Identify which cell holds the provided text, then report its (x, y) central coordinate. 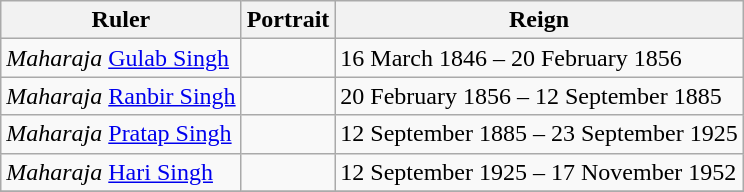
12 September 1885 – 23 September 1925 (539, 134)
Maharaja Hari Singh (121, 172)
Maharaja Pratap Singh (121, 134)
Reign (539, 20)
20 February 1856 – 12 September 1885 (539, 96)
Maharaja Gulab Singh (121, 58)
Portrait (288, 20)
Ruler (121, 20)
12 September 1925 – 17 November 1952 (539, 172)
16 March 1846 – 20 February 1856 (539, 58)
Maharaja Ranbir Singh (121, 96)
